Identify which cell holds the provided text, then report its (x, y) central coordinate. 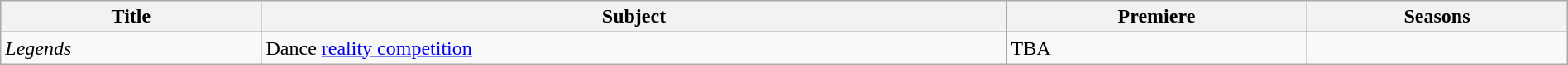
Premiere (1156, 17)
Subject (633, 17)
Seasons (1437, 17)
TBA (1156, 48)
Title (131, 17)
Dance reality competition (633, 48)
Legends (131, 48)
